Provide the [X, Y] coordinate of the cell's center where the given text is located.  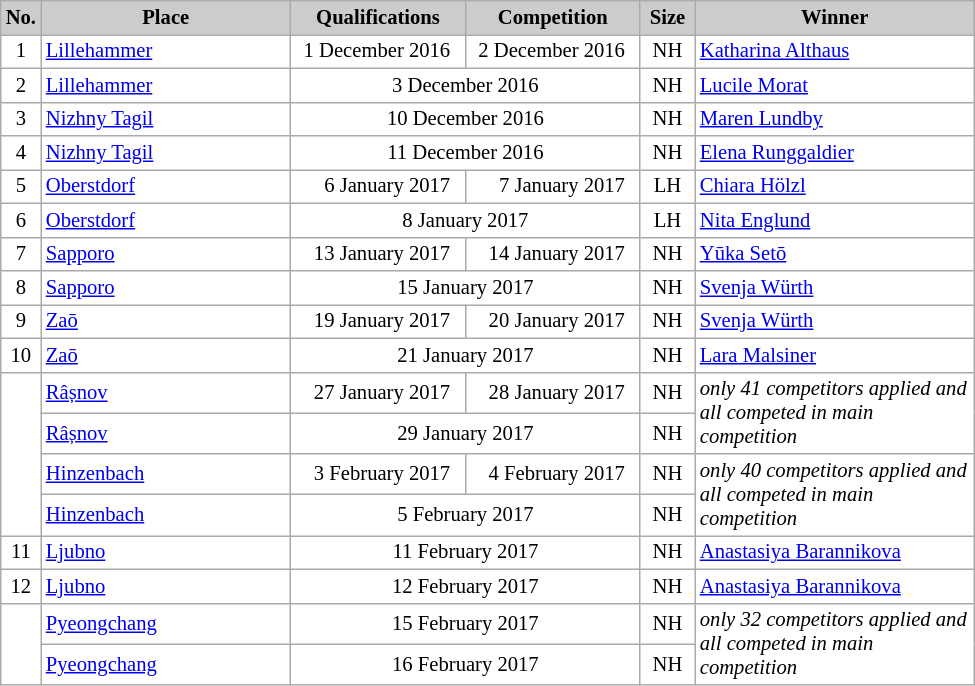
29 January 2017 [466, 434]
11 December 2016 [466, 153]
12 February 2017 [466, 586]
9 [21, 321]
20 January 2017 [552, 321]
2 [21, 85]
15 February 2017 [466, 624]
3 February 2017 [378, 474]
12 [21, 586]
28 January 2017 [552, 392]
only 32 competitors applied andall competed in main competition [835, 644]
Katharina Althaus [835, 51]
4 [21, 153]
Size [668, 17]
19 January 2017 [378, 321]
27 January 2017 [378, 392]
1 December 2016 [378, 51]
Winner [835, 17]
11 February 2017 [466, 552]
15 January 2017 [466, 287]
8 [21, 287]
6 [21, 220]
10 [21, 355]
Yūka Setō [835, 254]
Nita Englund [835, 220]
21 January 2017 [466, 355]
3 December 2016 [466, 85]
13 January 2017 [378, 254]
No. [21, 17]
only 41 competitors applied andall competed in main competition [835, 413]
Place [166, 17]
only 40 competitors applied andall competed in main competition [835, 495]
14 January 2017 [552, 254]
Competition [552, 17]
Elena Runggaldier [835, 153]
8 January 2017 [466, 220]
5 February 2017 [466, 514]
Qualifications [378, 17]
Maren Lundby [835, 119]
10 December 2016 [466, 119]
5 [21, 186]
6 January 2017 [378, 186]
Lucile Morat [835, 85]
16 February 2017 [466, 664]
Chiara Hölzl [835, 186]
Lara Malsiner [835, 355]
7 January 2017 [552, 186]
4 February 2017 [552, 474]
3 [21, 119]
1 [21, 51]
7 [21, 254]
11 [21, 552]
2 December 2016 [552, 51]
